Return the (x, y) coordinate for the center point of the cell that contains the specified text.  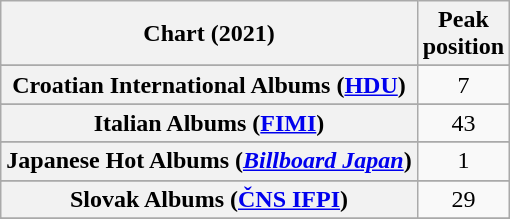
Slovak Albums (ČNS IFPI) (209, 199)
7 (463, 85)
Croatian International Albums (HDU) (209, 85)
Chart (2021) (209, 34)
1 (463, 161)
Peakposition (463, 34)
Japanese Hot Albums (Billboard Japan) (209, 161)
43 (463, 123)
29 (463, 199)
Italian Albums (FIMI) (209, 123)
